Search for the cell housing the specified text and yield its (X, Y) center coordinate. 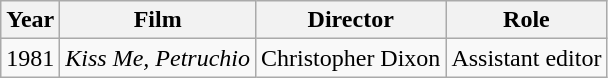
Film (158, 20)
Year (30, 20)
Christopher Dixon (351, 58)
Director (351, 20)
Role (526, 20)
Kiss Me, Petruchio (158, 58)
1981 (30, 58)
Assistant editor (526, 58)
